Extract the [X, Y] coordinate from the center of the cell holding the provided text.  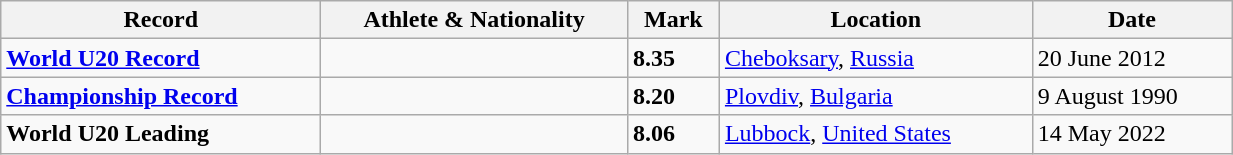
Lubbock, United States [876, 134]
Athlete & Nationality [474, 20]
World U20 Record [161, 58]
14 May 2022 [1132, 134]
8.35 [673, 58]
World U20 Leading [161, 134]
Date [1132, 20]
20 June 2012 [1132, 58]
Record [161, 20]
Championship Record [161, 96]
Plovdiv, Bulgaria [876, 96]
Location [876, 20]
Cheboksary, Russia [876, 58]
8.20 [673, 96]
8.06 [673, 134]
9 August 1990 [1132, 96]
Mark [673, 20]
